Output the [X, Y] coordinate of the center of the cell containing the given text.  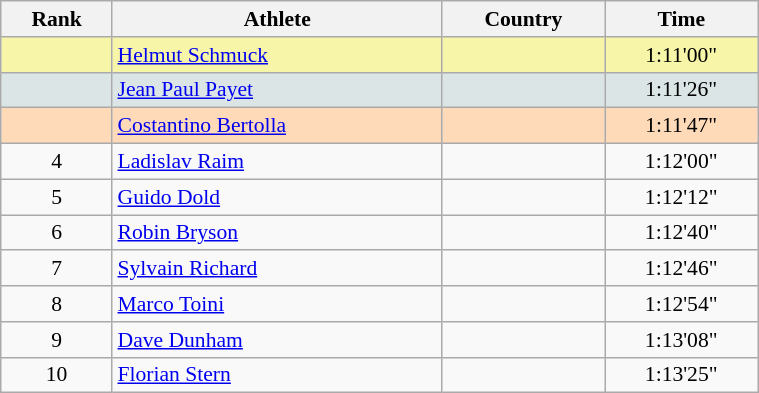
1:12'46" [682, 269]
5 [57, 197]
Helmut Schmuck [277, 55]
Florian Stern [277, 375]
4 [57, 162]
1:13'25" [682, 375]
1:11'26" [682, 90]
1:12'40" [682, 233]
1:12'00" [682, 162]
Time [682, 19]
Rank [57, 19]
9 [57, 340]
Robin Bryson [277, 233]
1:11'00" [682, 55]
Costantino Bertolla [277, 126]
Country [524, 19]
7 [57, 269]
Sylvain Richard [277, 269]
Athlete [277, 19]
Jean Paul Payet [277, 90]
1:12'12" [682, 197]
10 [57, 375]
Marco Toini [277, 304]
Guido Dold [277, 197]
8 [57, 304]
6 [57, 233]
Ladislav Raim [277, 162]
Dave Dunham [277, 340]
1:13'08" [682, 340]
1:11'47" [682, 126]
1:12'54" [682, 304]
